Locate the cell with the specified text and output its [X, Y] center coordinate. 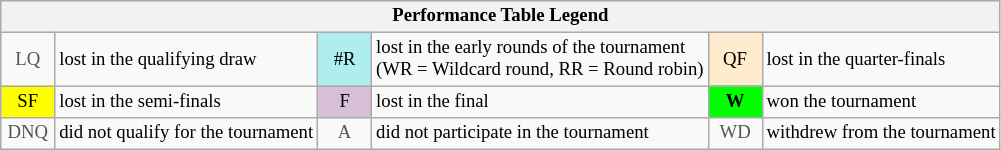
F [345, 102]
lost in the early rounds of the tournament(WR = Wildcard round, RR = Round robin) [540, 60]
DNQ [28, 134]
lost in the final [540, 102]
LQ [28, 60]
#R [345, 60]
won the tournament [881, 102]
lost in the quarter-finals [881, 60]
A [345, 134]
W [735, 102]
QF [735, 60]
WD [735, 134]
SF [28, 102]
did not qualify for the tournament [186, 134]
lost in the qualifying draw [186, 60]
Performance Table Legend [500, 16]
did not participate in the tournament [540, 134]
lost in the semi-finals [186, 102]
withdrew from the tournament [881, 134]
